Capture the cell that displays the provided text and extract its (X, Y) central coordinate. 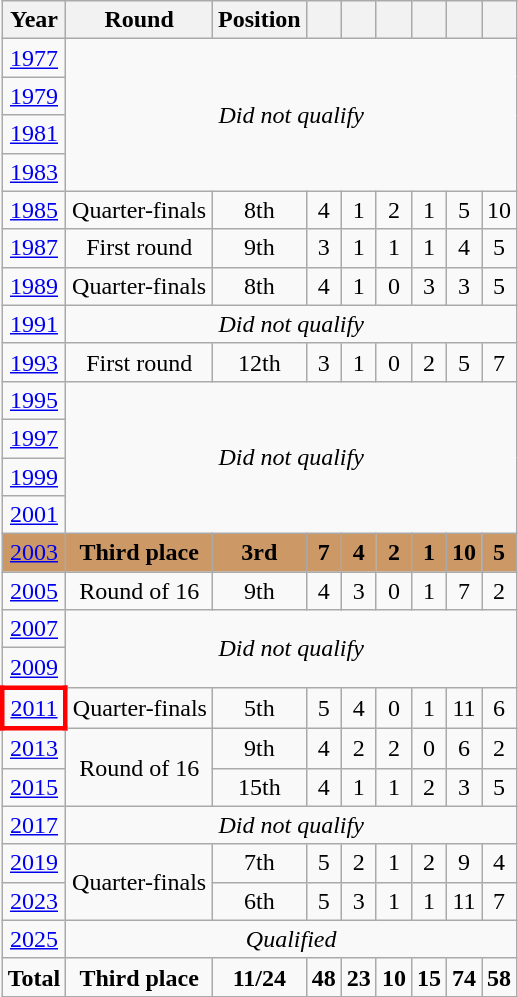
1999 (34, 477)
23 (358, 977)
1993 (34, 362)
1985 (34, 210)
2017 (34, 825)
74 (464, 977)
2019 (34, 863)
1977 (34, 58)
2025 (34, 939)
Total (34, 977)
1979 (34, 96)
9 (464, 863)
1983 (34, 172)
2011 (34, 708)
1995 (34, 400)
Round (140, 20)
Position (259, 20)
7th (259, 863)
48 (324, 977)
1981 (34, 134)
3rd (259, 553)
11/24 (259, 977)
2005 (34, 591)
1991 (34, 324)
15th (259, 787)
1987 (34, 248)
2003 (34, 553)
2013 (34, 748)
1997 (34, 438)
15 (428, 977)
2009 (34, 668)
1989 (34, 286)
Year (34, 20)
6th (259, 901)
2023 (34, 901)
12th (259, 362)
2001 (34, 515)
2015 (34, 787)
2007 (34, 629)
58 (500, 977)
5th (259, 708)
Qualified (292, 939)
